Identify which cell holds the provided text, then report its [x, y] central coordinate. 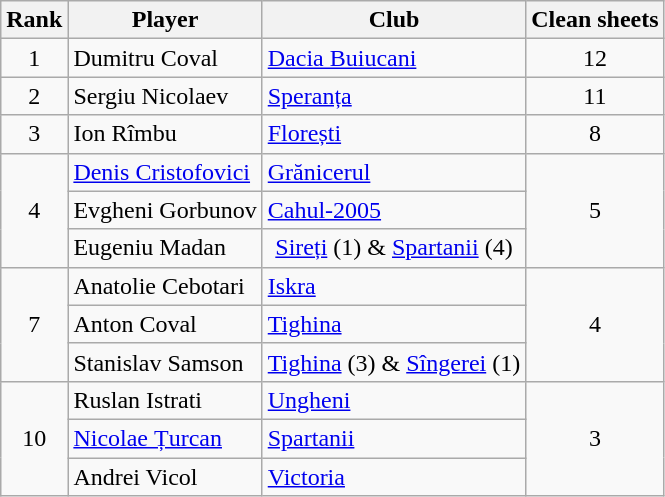
Dumitru Coval [165, 58]
Rank [34, 20]
Denis Cristofovici [165, 172]
Player [165, 20]
Club [394, 20]
Sergiu Nicolaev [165, 96]
Grănicerul [394, 172]
Iskra [394, 286]
Sireți (1) & Spartanii (4) [394, 248]
Ungheni [394, 400]
2 [34, 96]
Andrei Vicol [165, 477]
10 [34, 438]
Tighina (3) & Sîngerei (1) [394, 362]
5 [595, 210]
Ruslan Istrati [165, 400]
Speranța [394, 96]
Dacia Buiucani [394, 58]
12 [595, 58]
11 [595, 96]
8 [595, 134]
Tighina [394, 324]
Evgheni Gorbunov [165, 210]
Anatolie Cebotari [165, 286]
Florești [394, 134]
Ion Rîmbu [165, 134]
Anton Coval [165, 324]
1 [34, 58]
Eugeniu Madan [165, 248]
Stanislav Samson [165, 362]
Nicolae Țurcan [165, 438]
Cahul-2005 [394, 210]
Victoria [394, 477]
Spartanii [394, 438]
Clean sheets [595, 20]
7 [34, 324]
